Find where the given text appears and provide that cell's center as [X, Y] coordinate. 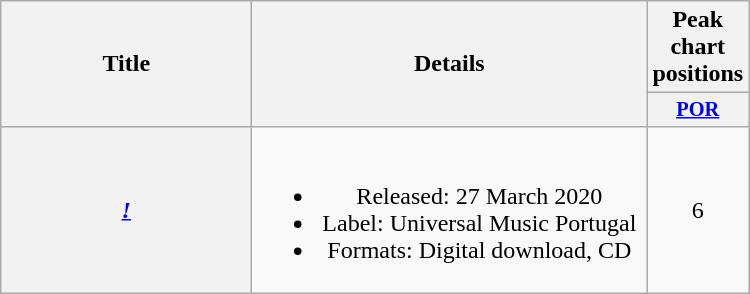
Peak chart positions [698, 47]
Released: 27 March 2020Label: Universal Music PortugalFormats: Digital download, CD [450, 210]
POR [698, 110]
Title [126, 64]
6 [698, 210]
Details [450, 64]
! [126, 210]
